Extract the (x, y) coordinate from the center of the cell holding the provided text.  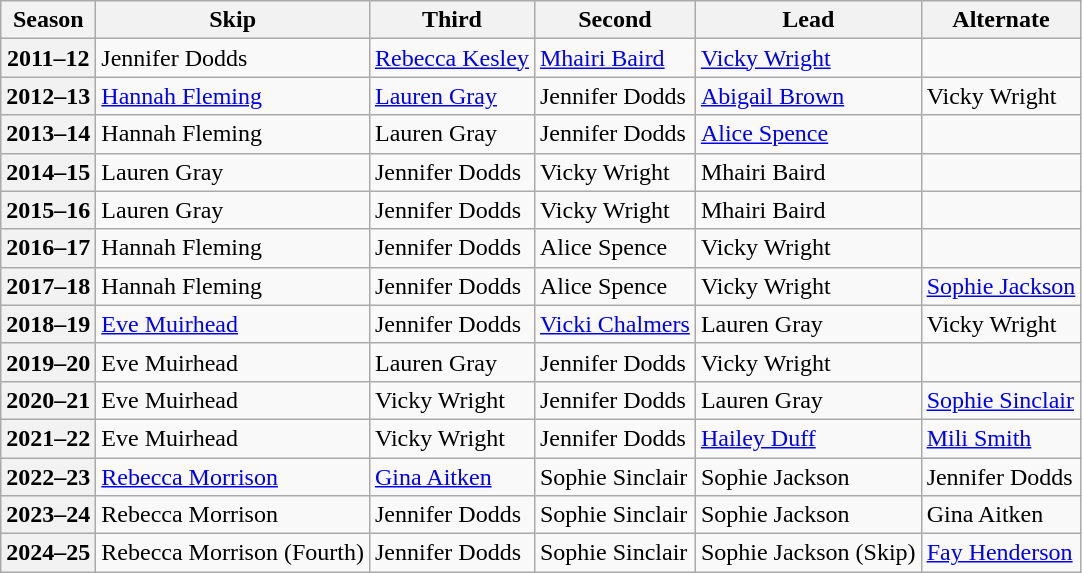
2023–24 (48, 515)
2022–23 (48, 477)
Mili Smith (1001, 438)
2017–18 (48, 286)
Alternate (1001, 20)
2016–17 (48, 248)
Rebecca Morrison (Fourth) (233, 553)
Fay Henderson (1001, 553)
2015–16 (48, 210)
2024–25 (48, 553)
Third (452, 20)
2018–19 (48, 324)
Second (614, 20)
2012–13 (48, 96)
2011–12 (48, 58)
Skip (233, 20)
Hailey Duff (808, 438)
Sophie Jackson (Skip) (808, 553)
2020–21 (48, 400)
Rebecca Kesley (452, 58)
Vicki Chalmers (614, 324)
Lead (808, 20)
2021–22 (48, 438)
2014–15 (48, 172)
Season (48, 20)
2013–14 (48, 134)
Abigail Brown (808, 96)
2019–20 (48, 362)
